From the cell containing the given text, extract its center point as (X, Y) coordinate. 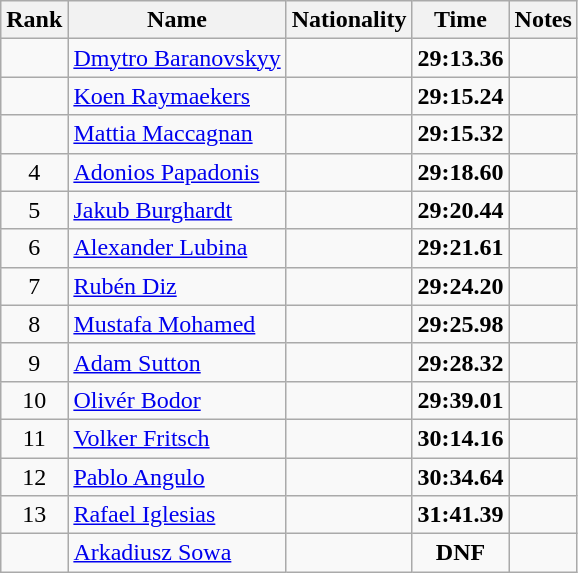
9 (34, 362)
10 (34, 400)
Volker Fritsch (177, 438)
29:18.60 (460, 172)
29:28.32 (460, 362)
29:15.32 (460, 134)
29:13.36 (460, 58)
29:15.24 (460, 96)
Rafael Iglesias (177, 515)
Rubén Diz (177, 286)
Mattia Maccagnan (177, 134)
13 (34, 515)
5 (34, 210)
Alexander Lubina (177, 248)
Time (460, 20)
29:20.44 (460, 210)
11 (34, 438)
6 (34, 248)
29:25.98 (460, 324)
Olivér Bodor (177, 400)
29:24.20 (460, 286)
Jakub Burghardt (177, 210)
31:41.39 (460, 515)
12 (34, 477)
Rank (34, 20)
Notes (543, 20)
Koen Raymaekers (177, 96)
4 (34, 172)
Arkadiusz Sowa (177, 553)
29:21.61 (460, 248)
30:14.16 (460, 438)
8 (34, 324)
Adam Sutton (177, 362)
DNF (460, 553)
Mustafa Mohamed (177, 324)
29:39.01 (460, 400)
30:34.64 (460, 477)
Name (177, 20)
Dmytro Baranovskyy (177, 58)
Adonios Papadonis (177, 172)
7 (34, 286)
Nationality (349, 20)
Pablo Angulo (177, 477)
